Return (X, Y) of the center of cell containing provided text 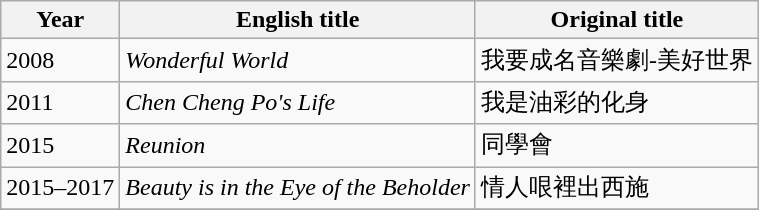
Original title (616, 20)
情人哏裡出西施 (616, 188)
2015 (60, 146)
Wonderful World (298, 60)
Year (60, 20)
2008 (60, 60)
2015–2017 (60, 188)
Chen Cheng Po's Life (298, 102)
2011 (60, 102)
English title (298, 20)
Beauty is in the Eye of the Beholder (298, 188)
我是油彩的化身 (616, 102)
同學會 (616, 146)
Reunion (298, 146)
我要成名音樂劇-美好世界 (616, 60)
